From the cell containing the given text, extract its center point as (x, y) coordinate. 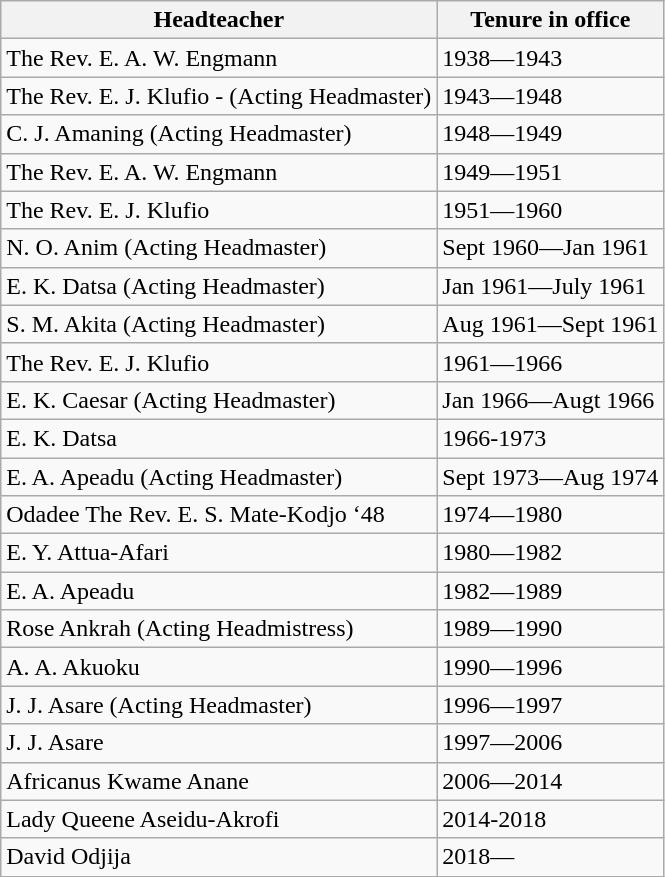
1980—1982 (550, 553)
Tenure in office (550, 20)
David Odjija (219, 857)
The Rev. E. J. Klufio - (Acting Headmaster) (219, 96)
Aug 1961—Sept 1961 (550, 324)
E. A. Apeadu (Acting Headmaster) (219, 477)
1943—1948 (550, 96)
C. J. Amaning (Acting Headmaster) (219, 134)
E. K. Caesar (Acting Headmaster) (219, 400)
2014-2018 (550, 819)
1951—1960 (550, 210)
2006—2014 (550, 781)
E. Y. Attua-Afari (219, 553)
Jan 1961—July 1961 (550, 286)
Jan 1966—Augt 1966 (550, 400)
1948—1949 (550, 134)
E. K. Datsa (219, 438)
1996—1997 (550, 705)
1938—1943 (550, 58)
J. J. Asare (219, 743)
Africanus Kwame Anane (219, 781)
1974—1980 (550, 515)
1982—1989 (550, 591)
1966-1973 (550, 438)
A. A. Akuoku (219, 667)
2018— (550, 857)
Lady Queene Aseidu-Akrofi (219, 819)
Headteacher (219, 20)
1997—2006 (550, 743)
Sept 1973—Aug 1974 (550, 477)
N. O. Anim (Acting Headmaster) (219, 248)
Odadee The Rev. E. S. Mate-Kodjo ‘48 (219, 515)
E. K. Datsa (Acting Headmaster) (219, 286)
1961—1966 (550, 362)
1989—1990 (550, 629)
1949—1951 (550, 172)
Rose Ankrah (Acting Headmistress) (219, 629)
J. J. Asare (Acting Headmaster) (219, 705)
Sept 1960—Jan 1961 (550, 248)
1990—1996 (550, 667)
S. M. Akita (Acting Headmaster) (219, 324)
E. A. Apeadu (219, 591)
